Identify which cell holds the provided text, then report its [X, Y] central coordinate. 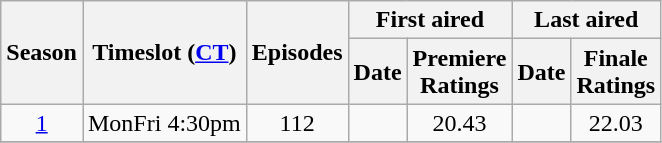
Last aired [586, 20]
Season [42, 52]
FinaleRatings [616, 72]
22.03 [616, 123]
112 [297, 123]
MonFri 4:30pm [164, 123]
20.43 [460, 123]
First aired [430, 20]
1 [42, 123]
Timeslot (CT) [164, 52]
PremiereRatings [460, 72]
Episodes [297, 52]
